Search for the cell housing the specified text and yield its (X, Y) center coordinate. 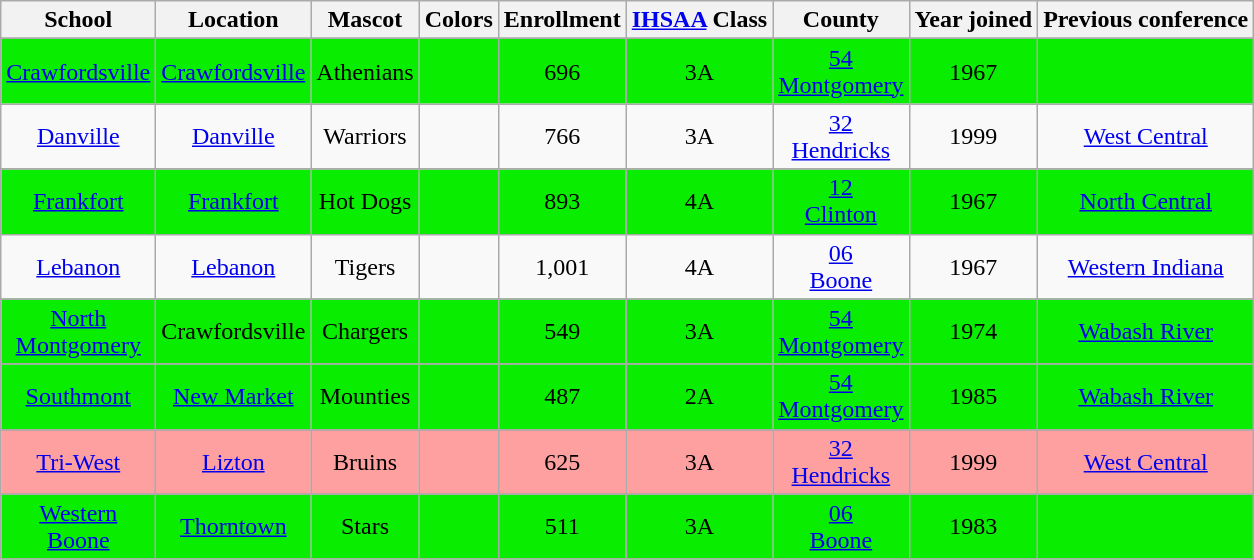
549 (562, 332)
North Montgomery (78, 332)
North Central (1146, 202)
Lizton (234, 462)
Mascot (365, 20)
893 (562, 202)
1985 (974, 396)
Previous conference (1146, 20)
New Market (234, 396)
2A (699, 396)
Hot Dogs (365, 202)
Tri-West (78, 462)
County (841, 20)
Chargers (365, 332)
Thorntown (234, 526)
School (78, 20)
Tigers (365, 266)
Enrollment (562, 20)
1974 (974, 332)
Athenians (365, 72)
Mounties (365, 396)
766 (562, 136)
Location (234, 20)
696 (562, 72)
Bruins (365, 462)
Southmont (78, 396)
Year joined (974, 20)
Colors (458, 20)
Warriors (365, 136)
487 (562, 396)
Stars (365, 526)
1,001 (562, 266)
1983 (974, 526)
Western Indiana (1146, 266)
511 (562, 526)
12 Clinton (841, 202)
Western Boone (78, 526)
625 (562, 462)
IHSAA Class (699, 20)
